Scan for the cell matching the given text and deliver its [X, Y] coordinate at center. 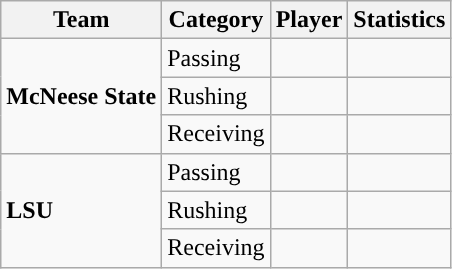
Category [216, 20]
Statistics [400, 20]
McNeese State [82, 96]
LSU [82, 210]
Player [309, 20]
Team [82, 20]
